For the text-containing cell, return its midpoint in (X, Y) coordinate format. 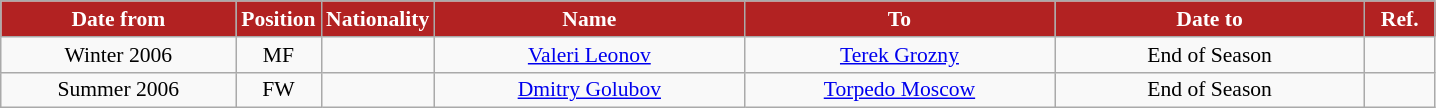
Torpedo Moscow (899, 90)
MF (278, 55)
To (899, 19)
Nationality (378, 19)
Terek Grozny (899, 55)
Name (589, 19)
Ref. (1400, 19)
Date from (118, 19)
Winter 2006 (118, 55)
Dmitry Golubov (589, 90)
Valeri Leonov (589, 55)
Position (278, 19)
Date to (1210, 19)
FW (278, 90)
Summer 2006 (118, 90)
